Detect which cell encompasses the target text, then output its (X, Y) center coordinate. 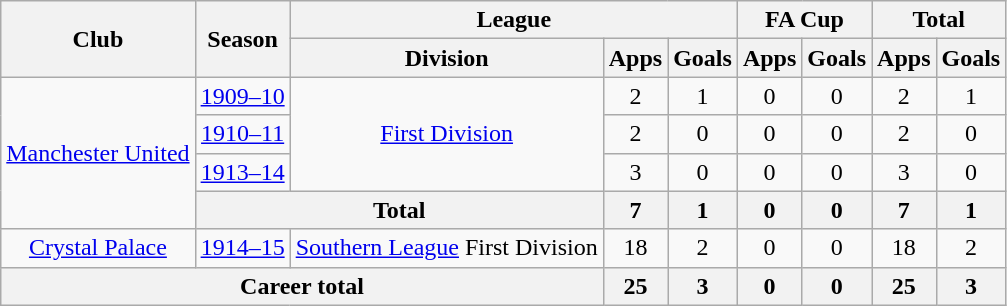
FA Cup (804, 20)
Club (98, 39)
1914–15 (242, 248)
1909–10 (242, 96)
1913–14 (242, 172)
1910–11 (242, 134)
Season (242, 39)
Division (446, 58)
Manchester United (98, 153)
Crystal Palace (98, 248)
League (514, 20)
Southern League First Division (446, 248)
Career total (302, 286)
First Division (446, 134)
